Determine the [X, Y] coordinate at the center of the cell enclosing the given text.  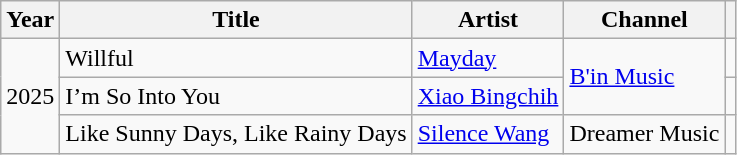
B'in Music [644, 77]
Dreamer Music [644, 134]
I’m So Into You [236, 96]
Artist [488, 20]
Mayday [488, 58]
Willful [236, 58]
Xiao Bingchih [488, 96]
Like Sunny Days, Like Rainy Days [236, 134]
2025 [30, 96]
Title [236, 20]
Silence Wang [488, 134]
Channel [644, 20]
Year [30, 20]
